Detect which cell encompasses the target text, then output its (X, Y) center coordinate. 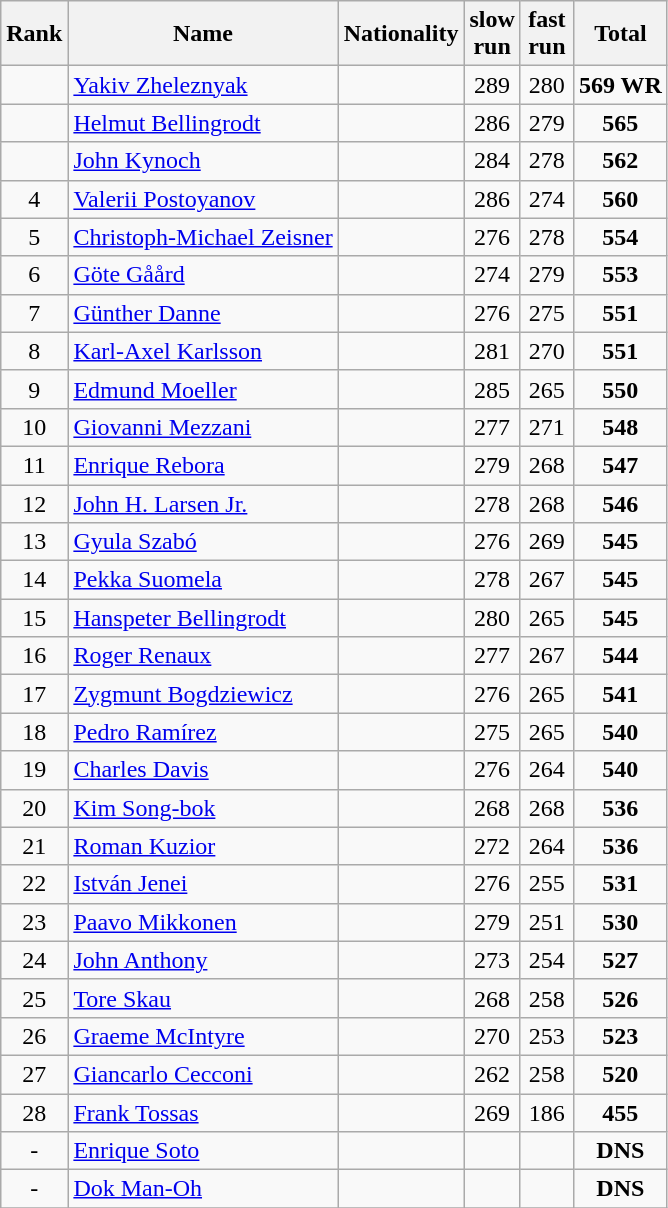
Paavo Mikkonen (203, 922)
4 (34, 199)
13 (34, 542)
Total (620, 34)
fast run (546, 34)
527 (620, 960)
531 (620, 884)
21 (34, 846)
544 (620, 656)
Kim Song-bok (203, 808)
565 (620, 123)
553 (620, 275)
23 (34, 922)
John H. Larsen Jr. (203, 503)
Helmut Bellingrodt (203, 123)
562 (620, 161)
14 (34, 580)
20 (34, 808)
15 (34, 618)
554 (620, 237)
289 (492, 85)
Christoph-Michael Zeisner (203, 237)
27 (34, 1074)
10 (34, 427)
520 (620, 1074)
16 (34, 656)
Rank (34, 34)
530 (620, 922)
Dok Man-Oh (203, 1189)
Zygmunt Bogdziewicz (203, 694)
Roger Renaux (203, 656)
11 (34, 465)
546 (620, 503)
17 (34, 694)
9 (34, 389)
Name (203, 34)
Günther Danne (203, 313)
284 (492, 161)
Pedro Ramírez (203, 732)
7 (34, 313)
Tore Skau (203, 998)
455 (620, 1113)
Edmund Moeller (203, 389)
541 (620, 694)
25 (34, 998)
Enrique Soto (203, 1151)
Roman Kuzior (203, 846)
Gyula Szabó (203, 542)
Valerii Postoyanov (203, 199)
slow run (492, 34)
8 (34, 351)
273 (492, 960)
Hanspeter Bellingrodt (203, 618)
John Anthony (203, 960)
Graeme McIntyre (203, 1036)
24 (34, 960)
6 (34, 275)
186 (546, 1113)
Enrique Rebora (203, 465)
547 (620, 465)
István Jenei (203, 884)
Giovanni Mezzani (203, 427)
12 (34, 503)
Charles Davis (203, 770)
550 (620, 389)
285 (492, 389)
5 (34, 237)
Yakiv Zheleznyak (203, 85)
Göte Gåård (203, 275)
255 (546, 884)
560 (620, 199)
Pekka Suomela (203, 580)
272 (492, 846)
Frank Tossas (203, 1113)
251 (546, 922)
523 (620, 1036)
262 (492, 1074)
22 (34, 884)
Karl-Axel Karlsson (203, 351)
18 (34, 732)
Nationality (401, 34)
526 (620, 998)
26 (34, 1036)
253 (546, 1036)
271 (546, 427)
569 WR (620, 85)
548 (620, 427)
254 (546, 960)
Giancarlo Cecconi (203, 1074)
19 (34, 770)
28 (34, 1113)
281 (492, 351)
John Kynoch (203, 161)
